Provide the [x, y] coordinate of the cell's center where the given text is located.  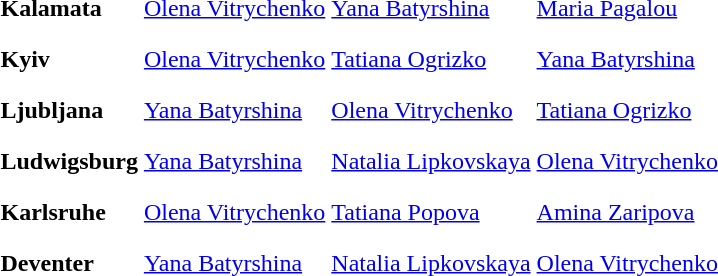
Tatiana Popova [431, 212]
Natalia Lipkovskaya [431, 161]
Tatiana Ogrizko [431, 59]
